Find where the given text appears and provide that cell's center as [x, y] coordinate. 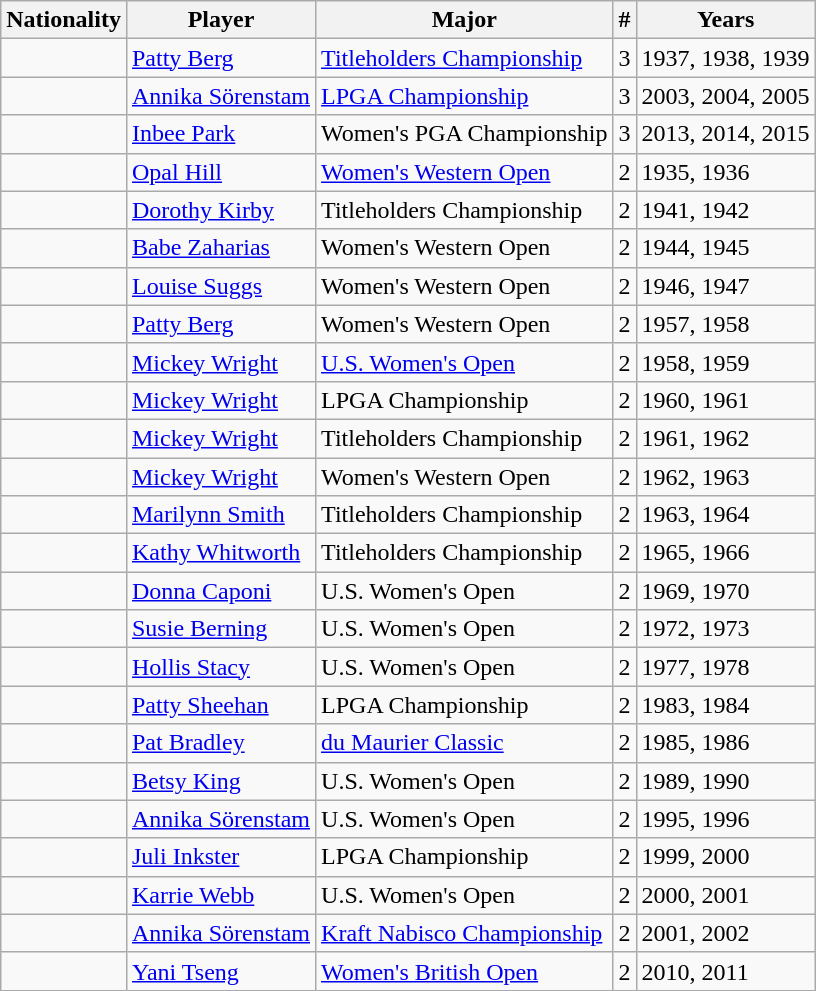
Kathy Whitworth [220, 553]
Babe Zaharias [220, 248]
Women's PGA Championship [464, 134]
2013, 2014, 2015 [726, 134]
Marilynn Smith [220, 515]
Dorothy Kirby [220, 210]
1995, 1996 [726, 819]
Major [464, 20]
Juli Inkster [220, 857]
Opal Hill [220, 172]
du Maurier Classic [464, 743]
Louise Suggs [220, 286]
1935, 1936 [726, 172]
# [624, 20]
Player [220, 20]
1957, 1958 [726, 324]
Years [726, 20]
2000, 2001 [726, 895]
1989, 1990 [726, 781]
2001, 2002 [726, 933]
Nationality [64, 20]
Susie Berning [220, 629]
2010, 2011 [726, 971]
Donna Caponi [220, 591]
1946, 1947 [726, 286]
Hollis Stacy [220, 667]
1985, 1986 [726, 743]
1960, 1961 [726, 400]
1937, 1938, 1939 [726, 58]
Inbee Park [220, 134]
Karrie Webb [220, 895]
Pat Bradley [220, 743]
1941, 1942 [726, 210]
Patty Sheehan [220, 705]
1999, 2000 [726, 857]
Betsy King [220, 781]
1972, 1973 [726, 629]
1983, 1984 [726, 705]
1963, 1964 [726, 515]
1962, 1963 [726, 477]
2003, 2004, 2005 [726, 96]
1961, 1962 [726, 438]
Kraft Nabisco Championship [464, 933]
1958, 1959 [726, 362]
1944, 1945 [726, 248]
1965, 1966 [726, 553]
1977, 1978 [726, 667]
Yani Tseng [220, 971]
1969, 1970 [726, 591]
Women's British Open [464, 971]
